Search for the cell housing the specified text and yield its (x, y) center coordinate. 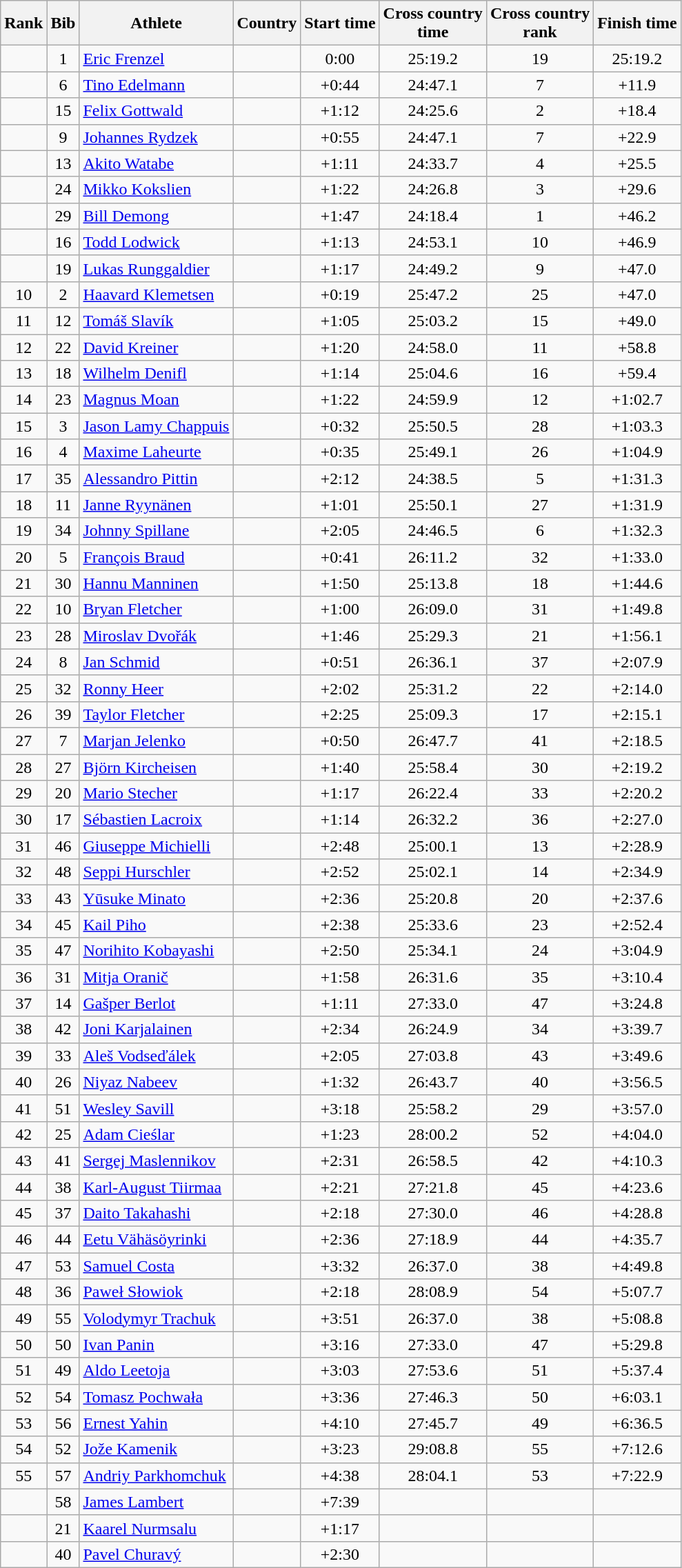
+1:32.3 (637, 531)
+1:56.1 (637, 636)
+3:56.5 (637, 1082)
+4:04.0 (637, 1134)
25:20.8 (433, 898)
Jan Schmid (156, 662)
25:50.1 (433, 505)
Sergej Maslennikov (156, 1160)
26:24.9 (433, 1029)
Gašper Berlot (156, 1003)
+2:07.9 (637, 662)
+3:57.0 (637, 1108)
+2:52.4 (637, 925)
Andriy Parkhomchuk (156, 1476)
Bill Demong (156, 216)
26:47.7 (433, 741)
Cross countrytime (433, 23)
Start time (340, 23)
+5:37.4 (637, 1371)
Maxime Laheurte (156, 452)
Adam Cieślar (156, 1134)
27:30.0 (433, 1214)
+1:20 (340, 347)
+1:58 (340, 977)
+3:03 (340, 1371)
+2:34.9 (637, 872)
Jason Lamy Chappuis (156, 426)
Norihito Kobayashi (156, 951)
+1:50 (340, 583)
+2:28.9 (637, 846)
+7:22.9 (637, 1476)
+49.0 (637, 321)
25:58.2 (433, 1108)
François Braud (156, 557)
+2:50 (340, 951)
+2:34 (340, 1029)
+1:32 (340, 1082)
Niyaz Nabeev (156, 1082)
25:02.1 (433, 872)
+2:20.2 (637, 794)
Aldo Leetoja (156, 1371)
+0:44 (340, 85)
Miroslav Dvořák (156, 636)
0:00 (340, 59)
+2:25 (340, 714)
24:33.7 (433, 163)
+0:55 (340, 137)
+2:52 (340, 872)
Tomáš Slavík (156, 321)
25:09.3 (433, 714)
+7:39 (340, 1502)
25:47.2 (433, 294)
David Kreiner (156, 347)
27:45.7 (433, 1423)
25:29.3 (433, 636)
26:43.7 (433, 1082)
Akito Watabe (156, 163)
+1:46 (340, 636)
+3:18 (340, 1108)
Mario Stecher (156, 794)
Volodymyr Trachuk (156, 1318)
25:31.2 (433, 688)
Eetu Vähäsöyrinki (156, 1240)
Alessandro Pittin (156, 479)
Johnny Spillane (156, 531)
+25.5 (637, 163)
Mitja Oranič (156, 977)
26:32.2 (433, 820)
25:34.1 (433, 951)
Daito Takahashi (156, 1214)
Ivan Panin (156, 1345)
+2:31 (340, 1160)
Wesley Savill (156, 1108)
+2:27.0 (637, 820)
28:08.9 (433, 1292)
+46.9 (637, 242)
+4:23.6 (637, 1187)
+2:18.5 (637, 741)
Seppi Hurschler (156, 872)
Athlete (156, 23)
Wilhelm Denifl (156, 374)
28:00.2 (433, 1134)
Giuseppe Michielli (156, 846)
56 (63, 1423)
+4:49.8 (637, 1266)
Eric Frenzel (156, 59)
Bib (63, 23)
+29.6 (637, 190)
Finish time (637, 23)
+1:40 (340, 767)
25:50.5 (433, 426)
Todd Lodwick (156, 242)
+1:03.3 (637, 426)
26:31.6 (433, 977)
25:33.6 (433, 925)
Karl-August Tiirmaa (156, 1187)
James Lambert (156, 1502)
Björn Kircheisen (156, 767)
+1:31.9 (637, 505)
+4:10.3 (637, 1160)
+1:00 (340, 610)
+2:48 (340, 846)
Pavel Churavý (156, 1554)
Taylor Fletcher (156, 714)
Rank (23, 23)
+1:05 (340, 321)
+0:41 (340, 557)
+1:49.8 (637, 610)
26:11.2 (433, 557)
26:09.0 (433, 610)
Sébastien Lacroix (156, 820)
Ernest Yahin (156, 1423)
Johannes Rydzek (156, 137)
29:08.8 (433, 1449)
Jože Kamenik (156, 1449)
Felix Gottwald (156, 111)
25:04.6 (433, 374)
24:58.0 (433, 347)
+11.9 (637, 85)
Marjan Jelenko (156, 741)
+1:31.3 (637, 479)
Country (267, 23)
+2:21 (340, 1187)
24:46.5 (433, 531)
+4:10 (340, 1423)
24:59.9 (433, 400)
26:22.4 (433, 794)
+4:38 (340, 1476)
+2:30 (340, 1554)
+3:04.9 (637, 951)
+5:08.8 (637, 1318)
Yūsuke Minato (156, 898)
Samuel Costa (156, 1266)
Aleš Vodseďálek (156, 1056)
25:00.1 (433, 846)
+1:23 (340, 1134)
26:36.1 (433, 662)
Bryan Fletcher (156, 610)
27:53.6 (433, 1371)
+6:36.5 (637, 1423)
+7:12.6 (637, 1449)
+58.8 (637, 347)
+5:29.8 (637, 1345)
+4:28.8 (637, 1214)
24:25.6 (433, 111)
27:46.3 (433, 1397)
Janne Ryynänen (156, 505)
+3:32 (340, 1266)
+1:04.9 (637, 452)
Haavard Klemetsen (156, 294)
+1:13 (340, 242)
+2:37.6 (637, 898)
58 (63, 1502)
25:03.2 (433, 321)
Kaarel Nurmsalu (156, 1528)
+2:02 (340, 688)
Hannu Manninen (156, 583)
+22.9 (637, 137)
+1:44.6 (637, 583)
24:49.2 (433, 268)
24:53.1 (433, 242)
+0:35 (340, 452)
Joni Karjalainen (156, 1029)
+59.4 (637, 374)
+4:35.7 (637, 1240)
+2:15.1 (637, 714)
+6:03.1 (637, 1397)
+1:01 (340, 505)
+18.4 (637, 111)
+2:19.2 (637, 767)
25:13.8 (433, 583)
Mikko Kokslien (156, 190)
+0:51 (340, 662)
+3:36 (340, 1397)
+1:12 (340, 111)
Ronny Heer (156, 688)
Magnus Moan (156, 400)
+3:10.4 (637, 977)
+0:32 (340, 426)
Paweł Słowiok (156, 1292)
+1:33.0 (637, 557)
25:49.1 (433, 452)
Cross countryrank (539, 23)
24:38.5 (433, 479)
24:26.8 (433, 190)
+46.2 (637, 216)
27:18.9 (433, 1240)
28:04.1 (433, 1476)
Tino Edelmann (156, 85)
+0:50 (340, 741)
+3:49.6 (637, 1056)
24:18.4 (433, 216)
+3:51 (340, 1318)
Tomasz Pochwała (156, 1397)
27:03.8 (433, 1056)
Lukas Runggaldier (156, 268)
+2:38 (340, 925)
8 (63, 662)
+5:07.7 (637, 1292)
27:21.8 (433, 1187)
+0:19 (340, 294)
Kail Piho (156, 925)
+1:47 (340, 216)
25:58.4 (433, 767)
+1:02.7 (637, 400)
+3:16 (340, 1345)
+2:14.0 (637, 688)
+2:12 (340, 479)
+3:23 (340, 1449)
+3:39.7 (637, 1029)
57 (63, 1476)
26:58.5 (433, 1160)
+3:24.8 (637, 1003)
